Determine the [X, Y] coordinate at the center of the cell enclosing the given text.  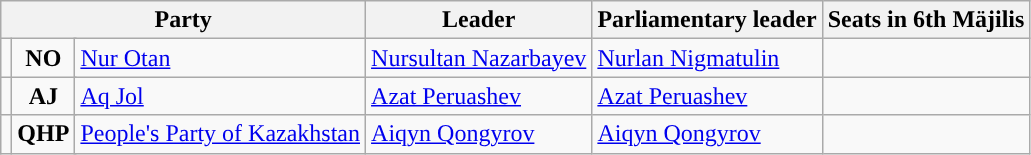
Nur Otan [220, 58]
People's Party of Kazakhstan [220, 134]
Aq Jol [220, 96]
Party [184, 20]
AJ [44, 96]
NO [44, 58]
Seats in 6th Mäjilis [926, 20]
Leader [479, 20]
Parliamentary leader [707, 20]
QHP [44, 134]
Nurlan Nigmatulin [707, 58]
Nursultan Nazarbayev [479, 58]
